Search for the cell housing the specified text and yield its [X, Y] center coordinate. 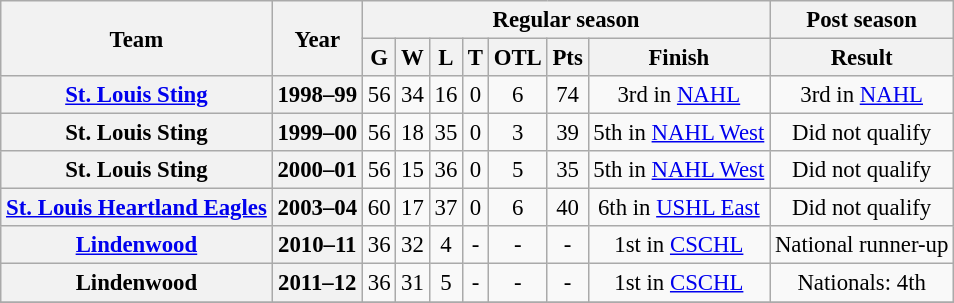
St. Louis Heartland Eagles [136, 208]
1998–99 [317, 95]
Finish [679, 58]
W [412, 58]
31 [412, 283]
Result [862, 58]
6th in USHL East [679, 208]
3 [518, 133]
2011–12 [317, 283]
32 [412, 245]
1999–00 [317, 133]
40 [568, 208]
OTL [518, 58]
37 [446, 208]
2000–01 [317, 170]
Post season [862, 20]
National runner-up [862, 245]
Pts [568, 58]
Nationals: 4th [862, 283]
34 [412, 95]
18 [412, 133]
2010–11 [317, 245]
74 [568, 95]
Year [317, 38]
4 [446, 245]
L [446, 58]
16 [446, 95]
Team [136, 38]
15 [412, 170]
60 [378, 208]
Regular season [566, 20]
39 [568, 133]
17 [412, 208]
2003–04 [317, 208]
G [378, 58]
T [476, 58]
